Output the (x, y) coordinate of the center of the cell containing the given text.  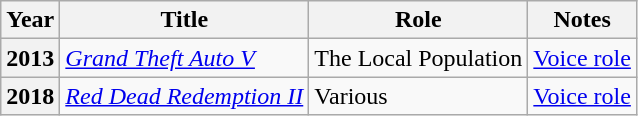
Title (184, 20)
Red Dead Redemption II (184, 96)
The Local Population (418, 58)
Notes (582, 20)
Year (30, 20)
Various (418, 96)
Role (418, 20)
2018 (30, 96)
2013 (30, 58)
Grand Theft Auto V (184, 58)
